For the text-containing cell, return its midpoint in (X, Y) coordinate format. 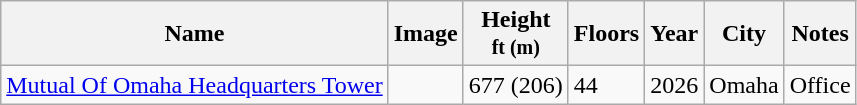
Floors (606, 34)
Year (674, 34)
44 (606, 85)
Heightft (m) (516, 34)
2026 (674, 85)
Name (194, 34)
Mutual Of Omaha Headquarters Tower (194, 85)
Office (820, 85)
Notes (820, 34)
City (744, 34)
Image (426, 34)
677 (206) (516, 85)
Omaha (744, 85)
